Provide the [x, y] coordinate of the cell's center where the given text is located.  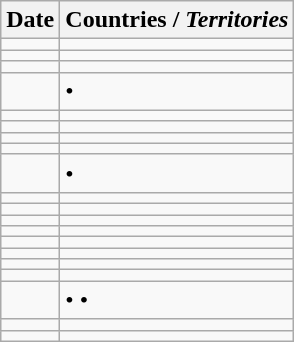
Countries / Territories [177, 20]
Date [30, 20]
• • [177, 300]
